Extract the (x, y) coordinate from the center of the cell holding the provided text.  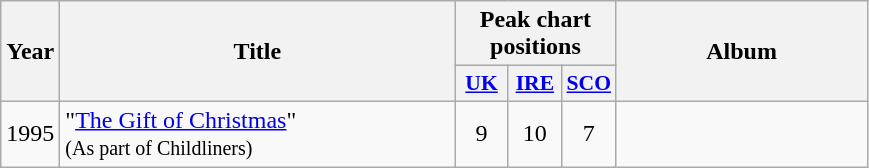
"The Gift of Christmas"(As part of Childliners) (258, 134)
UK (482, 84)
IRE (534, 84)
Peak chartpositions (536, 34)
10 (534, 134)
1995 (30, 134)
Album (742, 52)
Year (30, 52)
SCO (590, 84)
9 (482, 134)
7 (590, 134)
Title (258, 52)
